Search for the cell housing the specified text and yield its (x, y) center coordinate. 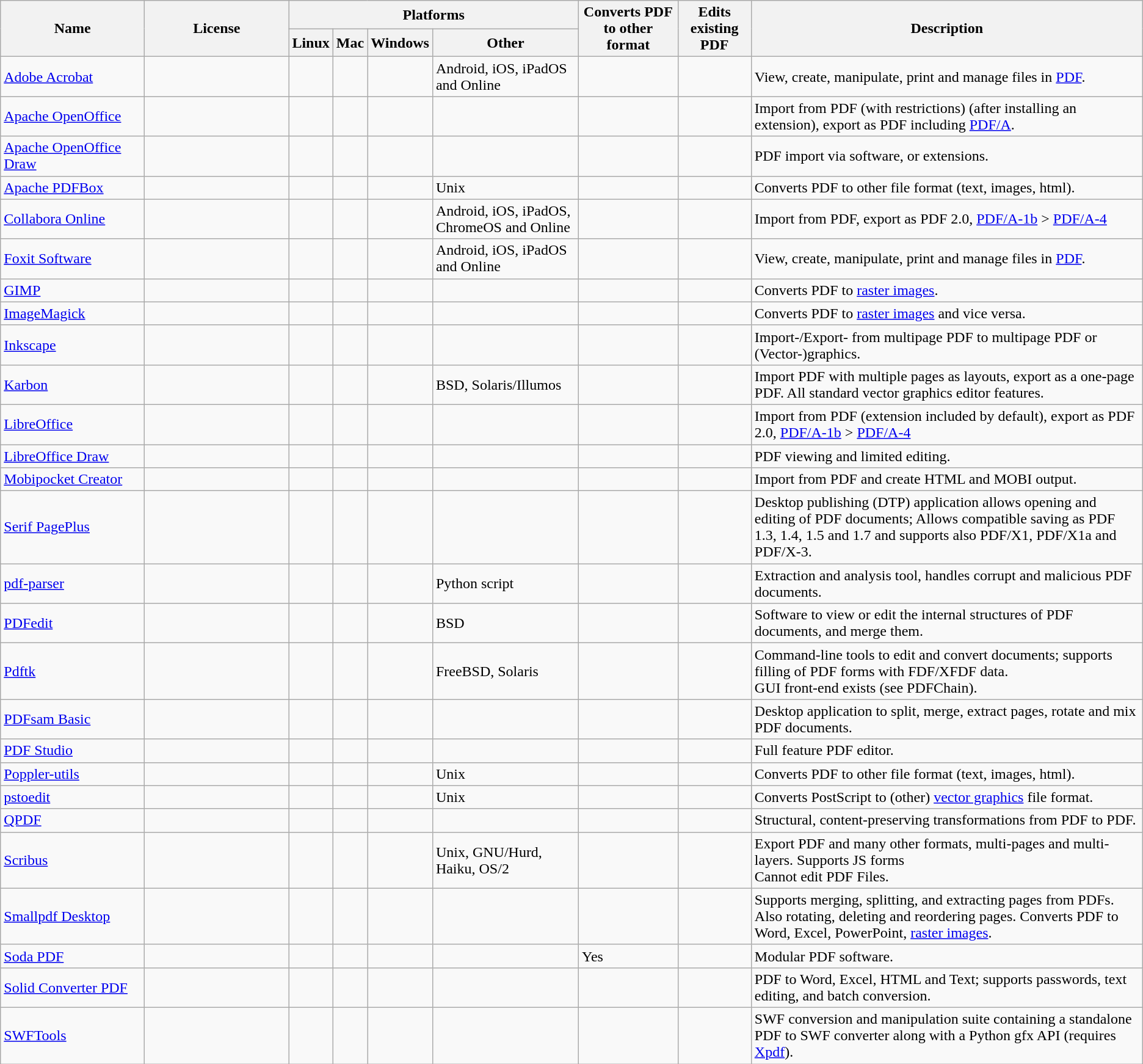
Import-/Export- from multipage PDF to multipage PDF or (Vector-)graphics. (946, 344)
Apache PDFBox (73, 188)
Import from PDF and create HTML and MOBI output. (946, 479)
Export PDF and many other formats, multi-pages and multi-layers. Supports JS formsCannot edit PDF Files. (946, 860)
Name (73, 29)
Python script (506, 584)
Import from PDF, export as PDF 2.0, PDF/A-1b > PDF/A-4 (946, 219)
License (217, 29)
Software to view or edit the internal structures of PDF documents, and merge them. (946, 623)
Inkscape (73, 344)
QPDF (73, 820)
Import from PDF (with restrictions) (after installing an extension), export as PDF including PDF/A. (946, 116)
Adobe Acrobat (73, 77)
Desktop application to split, merge, extract pages, rotate and mix PDF documents. (946, 720)
FreeBSD, Solaris (506, 671)
PDFsam Basic (73, 720)
Full feature PDF editor. (946, 751)
Mobipocket Creator (73, 479)
Extraction and analysis tool, handles corrupt and malicious PDF documents. (946, 584)
Platforms (434, 15)
LibreOffice (73, 424)
Import from PDF (extension included by default), export as PDF 2.0, PDF/A-1b > PDF/A-4 (946, 424)
SWF conversion and manipulation suite containing a standalone PDF to SWF converter along with a Python gfx API (requires Xpdf). (946, 1035)
BSD (506, 623)
BSD, Solaris/Illumos (506, 385)
Edits existing PDF (714, 29)
Command-line tools to edit and convert documents; supports filling of PDF forms with FDF/XFDF data.GUI front-end exists (see PDFChain). (946, 671)
Import PDF with multiple pages as layouts, export as a one-page PDF. All standard vector graphics editor features. (946, 385)
pstoedit (73, 797)
Serif PagePlus (73, 528)
Converts PDF to raster images and vice versa. (946, 313)
Description (946, 29)
Apache OpenOffice Draw (73, 156)
Pdftk (73, 671)
Smallpdf Desktop (73, 916)
PDF viewing and limited editing. (946, 456)
Poppler-utils (73, 774)
Mac (350, 43)
Karbon (73, 385)
Converts PDF to raster images. (946, 290)
Converts PostScript to (other) vector graphics file format. (946, 797)
Android, iOS, iPadOS, ChromeOS and Online (506, 219)
Windows (401, 43)
Structural, content-preserving transformations from PDF to PDF. (946, 820)
Linux (311, 43)
Other (506, 43)
Converts PDF to other format (629, 29)
LibreOffice Draw (73, 456)
PDF import via software, or extensions. (946, 156)
Scribus (73, 860)
PDFedit (73, 623)
Apache OpenOffice (73, 116)
Foxit Software (73, 259)
Modular PDF software. (946, 956)
Collabora Online (73, 219)
SWFTools (73, 1035)
Solid Converter PDF (73, 987)
Soda PDF (73, 956)
GIMP (73, 290)
ImageMagick (73, 313)
Yes (629, 956)
PDF Studio (73, 751)
PDF to Word, Excel, HTML and Text; supports passwords, text editing, and batch conversion. (946, 987)
pdf-parser (73, 584)
Unix, GNU/Hurd, Haiku, OS/2 (506, 860)
